Locate the cell with the specified text and output its [X, Y] center coordinate. 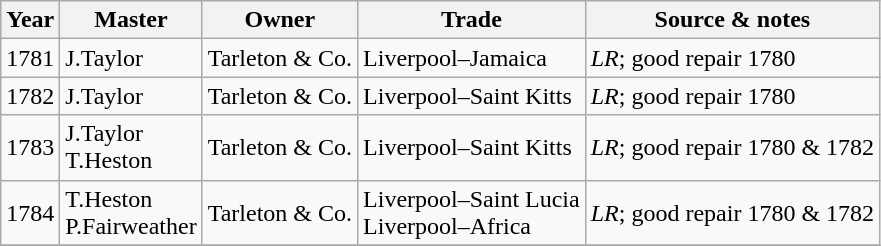
1783 [30, 148]
1784 [30, 212]
1781 [30, 58]
T.HestonP.Fairweather [131, 212]
Trade [472, 20]
Year [30, 20]
J.TaylorT.Heston [131, 148]
Master [131, 20]
Liverpool–Saint LuciaLiverpool–Africa [472, 212]
Source & notes [732, 20]
Owner [280, 20]
1782 [30, 96]
Liverpool–Jamaica [472, 58]
